Locate the cell with the specified text and output its [X, Y] center coordinate. 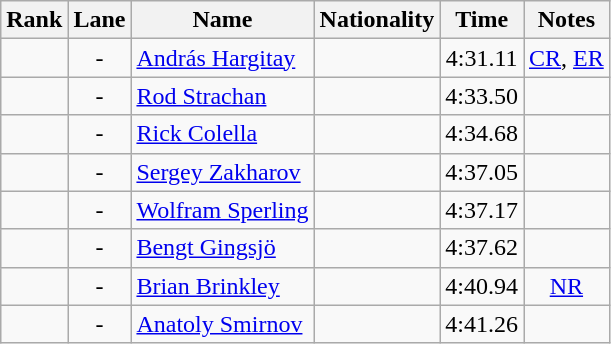
4:37.05 [482, 172]
4:37.17 [482, 210]
Sergey Zakharov [222, 172]
Wolfram Sperling [222, 210]
4:40.94 [482, 286]
Rod Strachan [222, 96]
Notes [567, 20]
Nationality [377, 20]
Rick Colella [222, 134]
Name [222, 20]
4:41.26 [482, 324]
Lane [100, 20]
Brian Brinkley [222, 286]
Anatoly Smirnov [222, 324]
4:33.50 [482, 96]
4:37.62 [482, 248]
Rank [34, 20]
CR, ER [567, 58]
Time [482, 20]
András Hargitay [222, 58]
4:31.11 [482, 58]
Bengt Gingsjö [222, 248]
NR [567, 286]
4:34.68 [482, 134]
